Search for the cell housing the specified text and yield its [x, y] center coordinate. 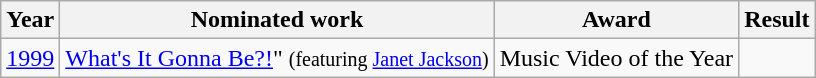
Year [30, 20]
Nominated work [277, 20]
Music Video of the Year [616, 58]
1999 [30, 58]
Result [777, 20]
What's It Gonna Be?!" (featuring Janet Jackson) [277, 58]
Award [616, 20]
